Extract the (X, Y) coordinate from the center of the cell holding the provided text.  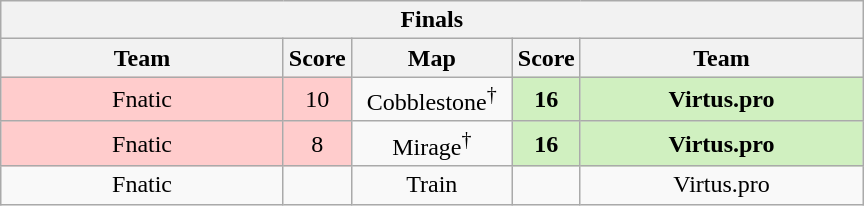
Mirage† (432, 144)
Finals (432, 20)
8 (317, 144)
Cobblestone† (432, 100)
Map (432, 58)
10 (317, 100)
Train (432, 185)
